Identify which cell holds the provided text, then report its [x, y] central coordinate. 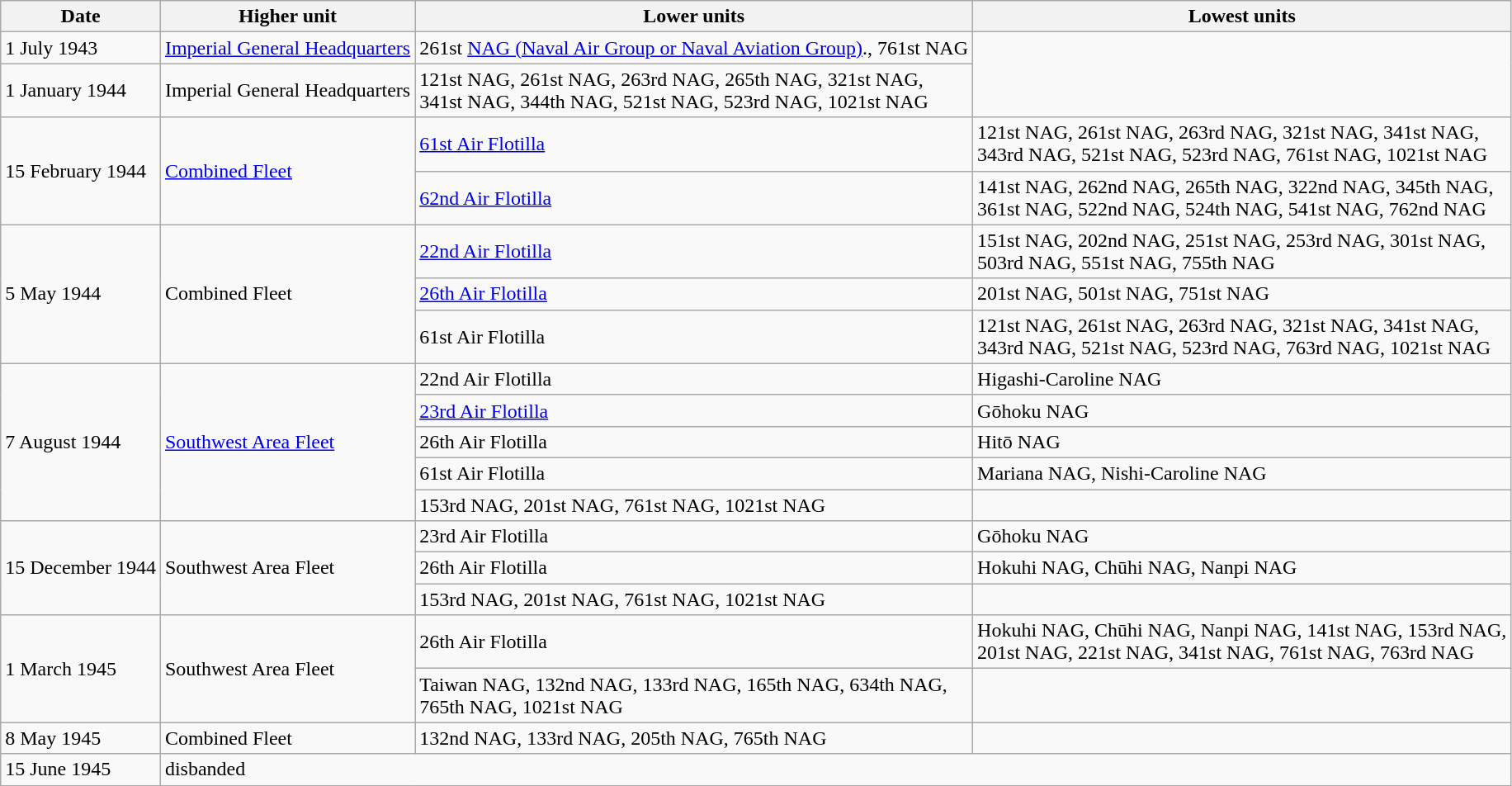
Lowest units [1242, 17]
121st NAG, 261st NAG, 263rd NAG, 321st NAG, 341st NAG, 343rd NAG, 521st NAG, 523rd NAG, 761st NAG, 1021st NAG [1242, 144]
151st NAG, 202nd NAG, 251st NAG, 253rd NAG, 301st NAG, 503rd NAG, 551st NAG, 755th NAG [1242, 251]
1 March 1945 [81, 669]
Date [81, 17]
7 August 1944 [81, 442]
disbanded [835, 769]
5 May 1944 [81, 294]
141st NAG, 262nd NAG, 265th NAG, 322nd NAG, 345th NAG,361st NAG, 522nd NAG, 524th NAG, 541st NAG, 762nd NAG [1242, 198]
121st NAG, 261st NAG, 263rd NAG, 265th NAG, 321st NAG,341st NAG, 344th NAG, 521st NAG, 523rd NAG, 1021st NAG [694, 91]
Lower units [694, 17]
121st NAG, 261st NAG, 263rd NAG, 321st NAG, 341st NAG,343rd NAG, 521st NAG, 523rd NAG, 763rd NAG, 1021st NAG [1242, 337]
15 June 1945 [81, 769]
261st NAG (Naval Air Group or Naval Aviation Group)., 761st NAG [694, 48]
Taiwan NAG, 132nd NAG, 133rd NAG, 165th NAG, 634th NAG,765th NAG, 1021st NAG [694, 695]
Hokuhi NAG, Chūhi NAG, Nanpi NAG, 141st NAG, 153rd NAG, 201st NAG, 221st NAG, 341st NAG, 761st NAG, 763rd NAG [1242, 642]
Hokuhi NAG, Chūhi NAG, Nanpi NAG [1242, 568]
1 January 1944 [81, 91]
8 May 1945 [81, 738]
15 December 1944 [81, 568]
132nd NAG, 133rd NAG, 205th NAG, 765th NAG [694, 738]
62nd Air Flotilla [694, 198]
Higher unit [287, 17]
Mariana NAG, Nishi-Caroline NAG [1242, 473]
15 February 1944 [81, 171]
201st NAG, 501st NAG, 751st NAG [1242, 294]
Hitō NAG [1242, 442]
1 July 1943 [81, 48]
Higashi-Caroline NAG [1242, 379]
